For the text-containing cell, return its midpoint in (x, y) coordinate format. 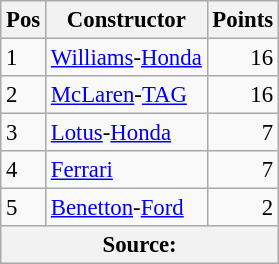
Points (242, 20)
1 (24, 58)
McLaren-TAG (127, 95)
3 (24, 133)
Source: (140, 245)
Williams-Honda (127, 58)
Benetton-Ford (127, 208)
Ferrari (127, 170)
4 (24, 170)
Lotus-Honda (127, 133)
Constructor (127, 20)
5 (24, 208)
Pos (24, 20)
